Detect which cell encompasses the target text, then output its [x, y] center coordinate. 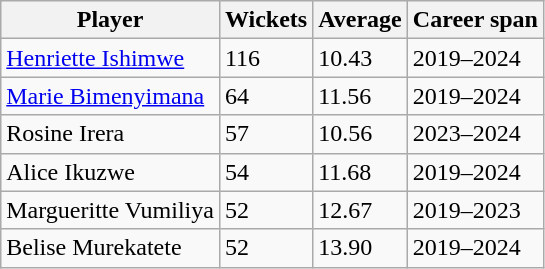
12.67 [360, 210]
Rosine Irera [110, 134]
10.43 [360, 58]
54 [266, 172]
Wickets [266, 20]
64 [266, 96]
2019–2023 [475, 210]
13.90 [360, 248]
Player [110, 20]
116 [266, 58]
Marie Bimenyimana [110, 96]
11.68 [360, 172]
Alice Ikuzwe [110, 172]
Average [360, 20]
11.56 [360, 96]
Henriette Ishimwe [110, 58]
10.56 [360, 134]
Belise Murekatete [110, 248]
Margueritte Vumiliya [110, 210]
2023–2024 [475, 134]
57 [266, 134]
Career span [475, 20]
